Search for the cell housing the specified text and yield its (X, Y) center coordinate. 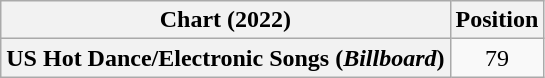
Position (497, 20)
Chart (2022) (226, 20)
79 (497, 58)
US Hot Dance/Electronic Songs (Billboard) (226, 58)
